Output the [X, Y] coordinate of the center of the cell containing the given text.  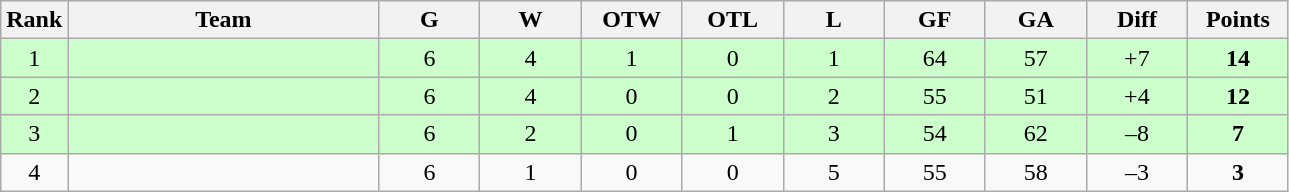
–3 [1136, 172]
57 [1036, 58]
OTL [732, 20]
Diff [1136, 20]
12 [1238, 96]
Points [1238, 20]
W [530, 20]
+4 [1136, 96]
OTW [632, 20]
Team [224, 20]
64 [934, 58]
GF [934, 20]
GA [1036, 20]
14 [1238, 58]
54 [934, 134]
L [834, 20]
5 [834, 172]
–8 [1136, 134]
7 [1238, 134]
+7 [1136, 58]
58 [1036, 172]
62 [1036, 134]
G [430, 20]
51 [1036, 96]
Rank [34, 20]
